Determine the [X, Y] coordinate at the center of the cell enclosing the given text.  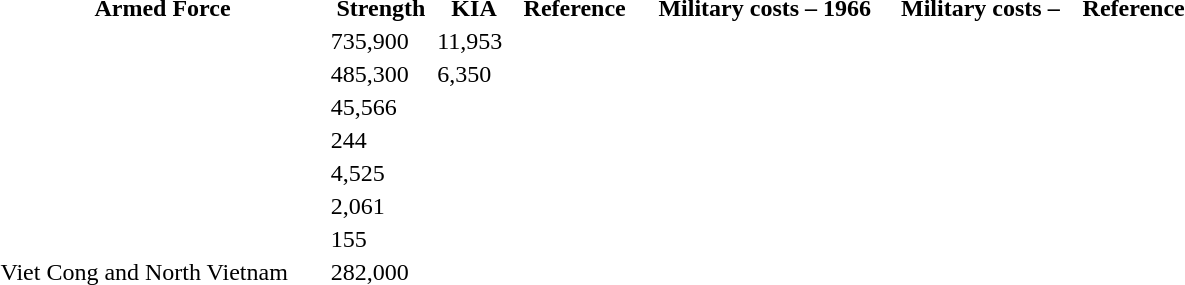
485,300 [381, 74]
45,566 [381, 107]
244 [381, 140]
6,350 [474, 74]
11,953 [474, 41]
2,061 [381, 206]
155 [381, 239]
735,900 [381, 41]
4,525 [381, 173]
